Return the (x, y) coordinate for the center point of the cell that contains the specified text.  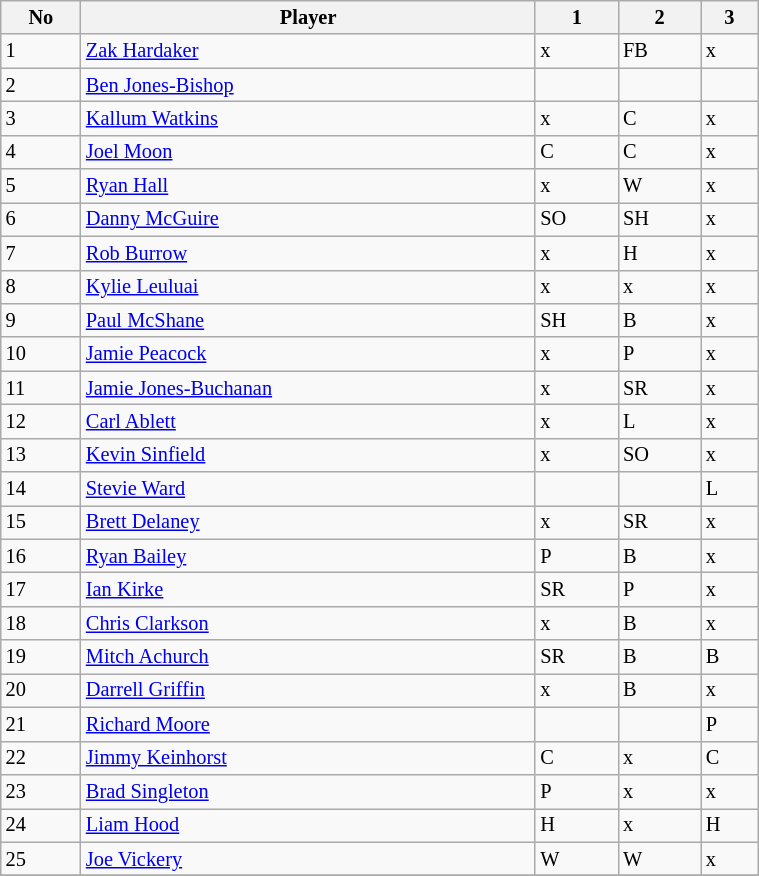
12 (41, 421)
24 (41, 825)
6 (41, 219)
25 (41, 859)
Kevin Sinfield (308, 455)
Darrell Griffin (308, 690)
Joe Vickery (308, 859)
Jamie Jones-Buchanan (308, 388)
17 (41, 589)
Ian Kirke (308, 589)
Richard Moore (308, 724)
Jamie Peacock (308, 354)
10 (41, 354)
Liam Hood (308, 825)
Ryan Bailey (308, 556)
Jimmy Keinhorst (308, 758)
4 (41, 152)
20 (41, 690)
23 (41, 791)
9 (41, 320)
No (41, 17)
Ryan Hall (308, 186)
Rob Burrow (308, 253)
21 (41, 724)
15 (41, 522)
Kylie Leuluai (308, 287)
Brett Delaney (308, 522)
22 (41, 758)
Player (308, 17)
13 (41, 455)
14 (41, 489)
18 (41, 623)
16 (41, 556)
FB (660, 51)
Stevie Ward (308, 489)
7 (41, 253)
5 (41, 186)
Chris Clarkson (308, 623)
8 (41, 287)
Carl Ablett (308, 421)
Brad Singleton (308, 791)
Ben Jones-Bishop (308, 85)
11 (41, 388)
19 (41, 657)
Paul McShane (308, 320)
Mitch Achurch (308, 657)
Danny McGuire (308, 219)
Kallum Watkins (308, 118)
Joel Moon (308, 152)
Zak Hardaker (308, 51)
